Return the [x, y] coordinate for the center point of the cell that contains the specified text.  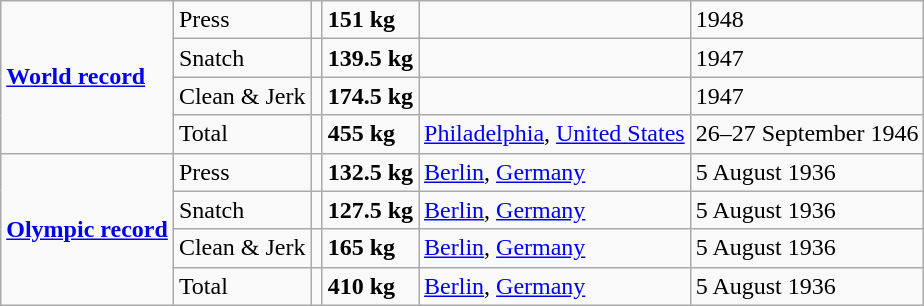
Philadelphia, United States [555, 134]
26–27 September 1946 [807, 134]
151 kg [370, 20]
165 kg [370, 248]
132.5 kg [370, 172]
455 kg [370, 134]
127.5 kg [370, 210]
410 kg [370, 286]
World record [88, 77]
1948 [807, 20]
139.5 kg [370, 58]
174.5 kg [370, 96]
Olympic record [88, 229]
